From the cell containing the given text, extract its center point as [x, y] coordinate. 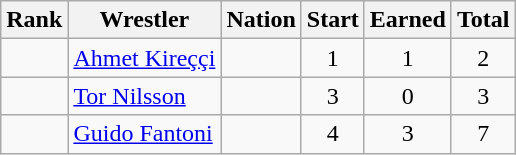
Tor Nilsson [144, 96]
Rank [34, 20]
4 [332, 134]
Ahmet Kireççi [144, 58]
7 [483, 134]
Total [483, 20]
Start [332, 20]
Nation [261, 20]
2 [483, 58]
Wrestler [144, 20]
Earned [408, 20]
Guido Fantoni [144, 134]
0 [408, 96]
